Extract the (x, y) coordinate from the center of the cell holding the provided text.  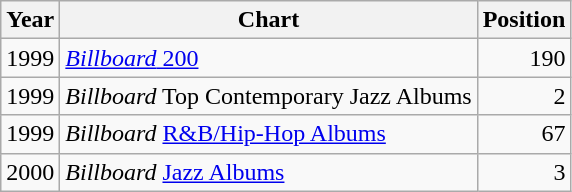
Position (524, 20)
Billboard 200 (268, 58)
Billboard Top Contemporary Jazz Albums (268, 96)
3 (524, 172)
2 (524, 96)
2000 (30, 172)
Year (30, 20)
190 (524, 58)
67 (524, 134)
Billboard Jazz Albums (268, 172)
Billboard R&B/Hip-Hop Albums (268, 134)
Chart (268, 20)
